Return the (x, y) coordinate for the center point of the cell that contains the specified text.  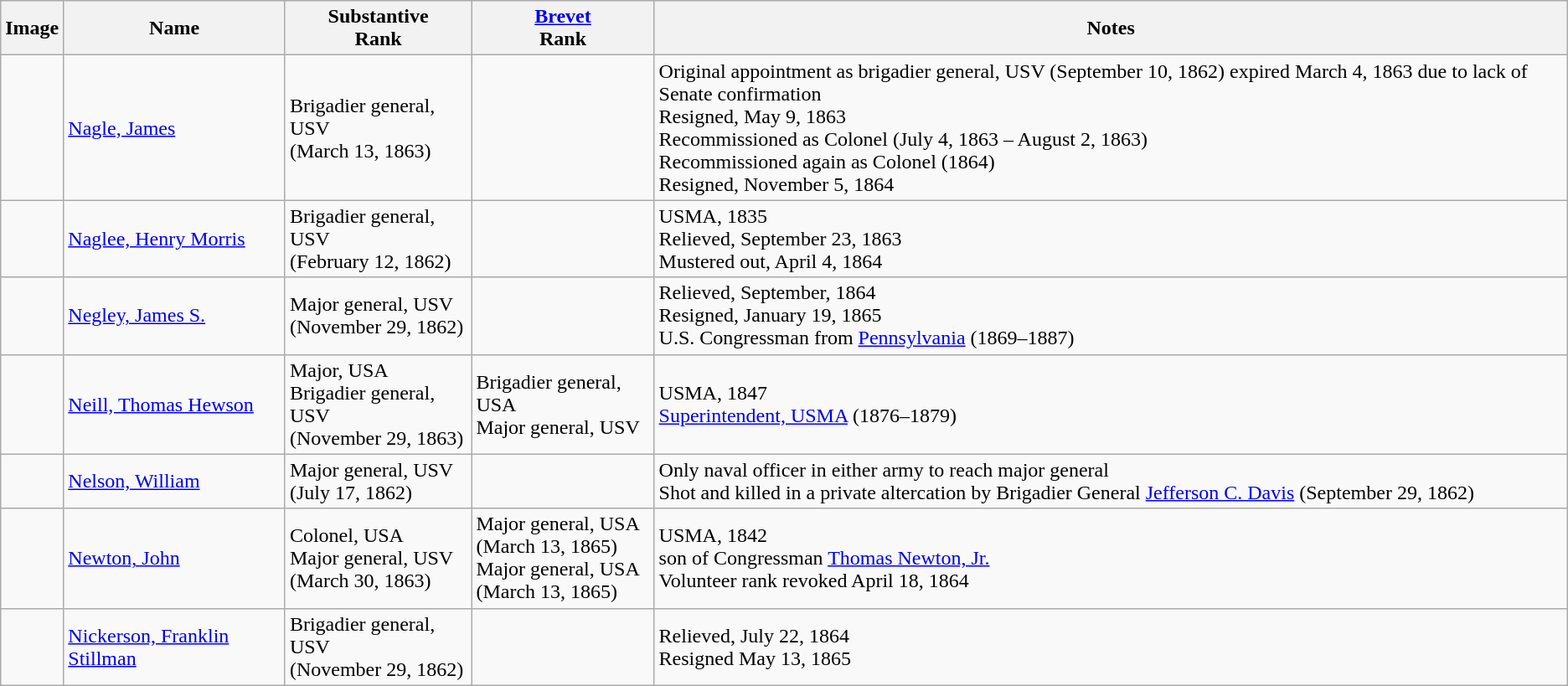
USMA, 1847Superintendent, USMA (1876–1879) (1111, 404)
Negley, James S. (174, 316)
Newton, John (174, 558)
BrevetRank (563, 28)
Brigadier general, USAMajor general, USV (563, 404)
Naglee, Henry Morris (174, 239)
Name (174, 28)
Relieved, September, 1864Resigned, January 19, 1865U.S. Congressman from Pennsylvania (1869–1887) (1111, 316)
Image (32, 28)
Major, USABrigadier general, USV(November 29, 1863) (379, 404)
USMA, 1835Relieved, September 23, 1863Mustered out, April 4, 1864 (1111, 239)
Nagle, James (174, 127)
Neill, Thomas Hewson (174, 404)
Nelson, William (174, 481)
Brigadier general, USV(February 12, 1862) (379, 239)
Relieved, July 22, 1864Resigned May 13, 1865 (1111, 647)
Notes (1111, 28)
Major general, USV(July 17, 1862) (379, 481)
Colonel, USAMajor general, USV(March 30, 1863) (379, 558)
Brigadier general, USV(March 13, 1863) (379, 127)
Major general, USA(March 13, 1865)Major general, USA(March 13, 1865) (563, 558)
Major general, USV(November 29, 1862) (379, 316)
Brigadier general, USV(November 29, 1862) (379, 647)
Nickerson, Franklin Stillman (174, 647)
USMA, 1842son of Congressman Thomas Newton, Jr.Volunteer rank revoked April 18, 1864 (1111, 558)
SubstantiveRank (379, 28)
